Pinpoint the cell where the given text exists, returning its [X, Y] midpoint coordinate. 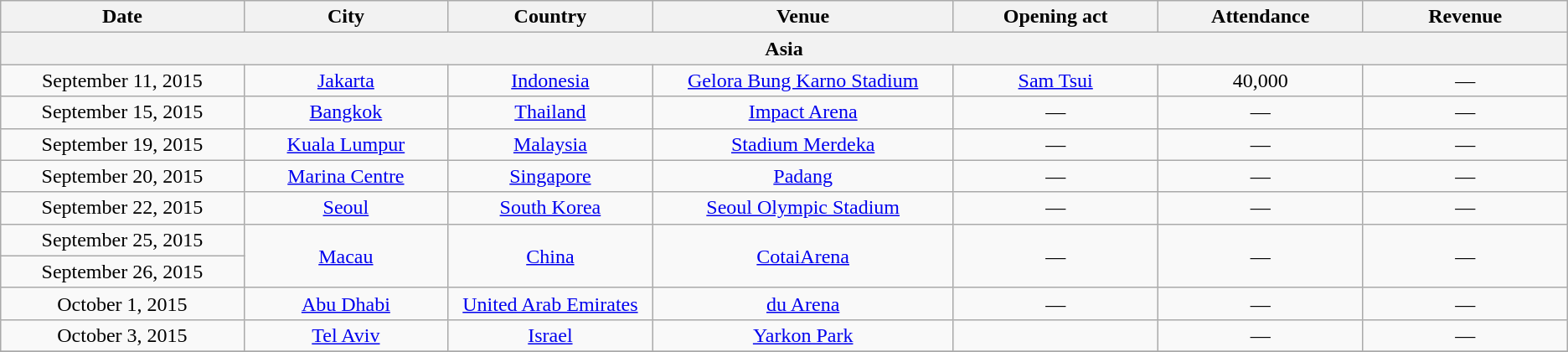
September 11, 2015 [122, 80]
Yarkon Park [802, 335]
Sam Tsui [1055, 80]
Thailand [550, 112]
South Korea [550, 208]
Bangkok [346, 112]
Singapore [550, 176]
United Arab Emirates [550, 303]
September 20, 2015 [122, 176]
Opening act [1055, 17]
Gelora Bung Karno Stadium [802, 80]
Asia [784, 49]
October 3, 2015 [122, 335]
Venue [802, 17]
Attendance [1260, 17]
40,000 [1260, 80]
September 19, 2015 [122, 144]
Israel [550, 335]
September 26, 2015 [122, 272]
September 15, 2015 [122, 112]
Macau [346, 256]
Stadium Merdeka [802, 144]
du Arena [802, 303]
Malaysia [550, 144]
China [550, 256]
Tel Aviv [346, 335]
Impact Arena [802, 112]
Padang [802, 176]
October 1, 2015 [122, 303]
Country [550, 17]
Seoul [346, 208]
Revenue [1465, 17]
September 25, 2015 [122, 240]
Marina Centre [346, 176]
Jakarta [346, 80]
Seoul Olympic Stadium [802, 208]
Kuala Lumpur [346, 144]
City [346, 17]
September 22, 2015 [122, 208]
Indonesia [550, 80]
Date [122, 17]
CotaiArena [802, 256]
Abu Dhabi [346, 303]
